Detect which cell encompasses the target text, then output its [X, Y] center coordinate. 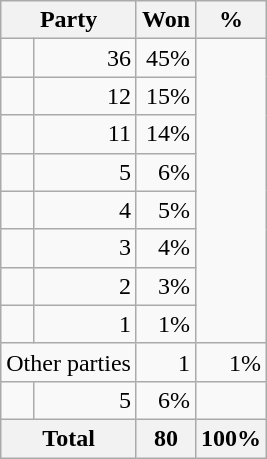
4% [166, 248]
Total [69, 438]
45% [166, 58]
36 [84, 58]
3% [166, 286]
15% [166, 96]
4 [84, 210]
11 [84, 134]
2 [84, 286]
5% [166, 210]
80 [166, 438]
14% [166, 134]
Other parties [69, 362]
100% [232, 438]
3 [84, 248]
% [232, 20]
Party [69, 20]
Won [166, 20]
12 [84, 96]
